From the cell containing the given text, extract its center point as (x, y) coordinate. 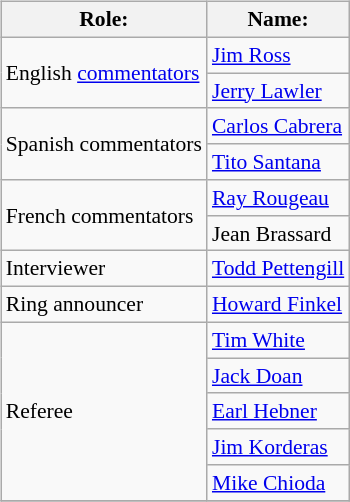
Ray Rougeau (278, 198)
Jim Korderas (278, 447)
Tim White (278, 340)
Interviewer (104, 269)
Howard Finkel (278, 305)
Jean Brassard (278, 233)
Earl Hebner (278, 411)
English commentators (104, 72)
French commentators (104, 216)
Mike Chioda (278, 483)
Referee (104, 411)
Jerry Lawler (278, 91)
Carlos Cabrera (278, 126)
Todd Pettengill (278, 269)
Ring announcer (104, 305)
Name: (278, 20)
Jim Ross (278, 55)
Spanish commentators (104, 144)
Jack Doan (278, 376)
Tito Santana (278, 162)
Role: (104, 20)
